Identify which cell holds the provided text, then report its [x, y] central coordinate. 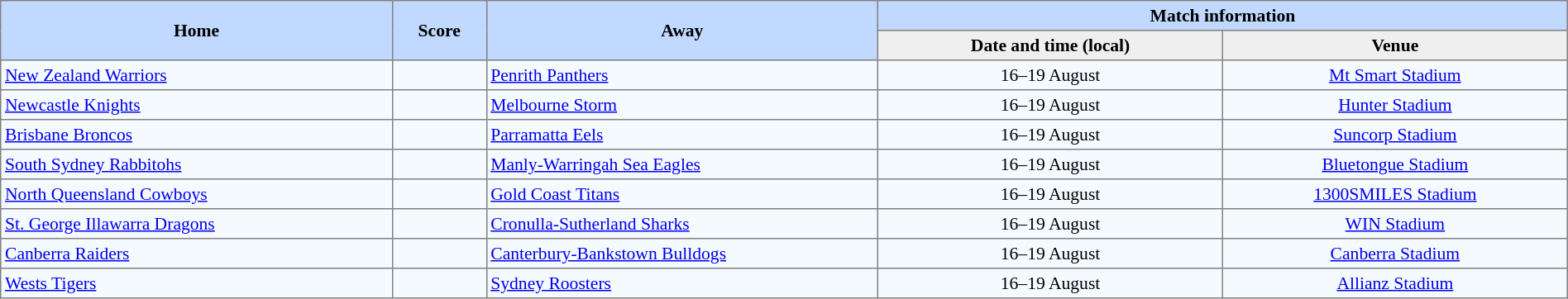
Canberra Stadium [1394, 254]
Suncorp Stadium [1394, 135]
North Queensland Cowboys [197, 194]
1300SMILES Stadium [1394, 194]
Canberra Raiders [197, 254]
Mt Smart Stadium [1394, 75]
Canterbury-Bankstown Bulldogs [682, 254]
Melbourne Storm [682, 105]
Away [682, 31]
Venue [1394, 45]
South Sydney Rabbitohs [197, 164]
Score [439, 31]
Allianz Stadium [1394, 283]
Parramatta Eels [682, 135]
Wests Tigers [197, 283]
Hunter Stadium [1394, 105]
Cronulla-Sutherland Sharks [682, 224]
St. George Illawarra Dragons [197, 224]
Brisbane Broncos [197, 135]
Bluetongue Stadium [1394, 164]
New Zealand Warriors [197, 75]
Manly-Warringah Sea Eagles [682, 164]
Date and time (local) [1050, 45]
Penrith Panthers [682, 75]
Newcastle Knights [197, 105]
Sydney Roosters [682, 283]
Gold Coast Titans [682, 194]
Home [197, 31]
WIN Stadium [1394, 224]
Match information [1223, 16]
